Capture the cell that displays the provided text and extract its [X, Y] central coordinate. 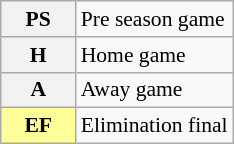
H [38, 55]
PS [38, 19]
Away game [154, 90]
Home game [154, 55]
Elimination final [154, 126]
A [38, 90]
Pre season game [154, 19]
EF [38, 126]
